Output the [x, y] coordinate of the center of the cell containing the given text.  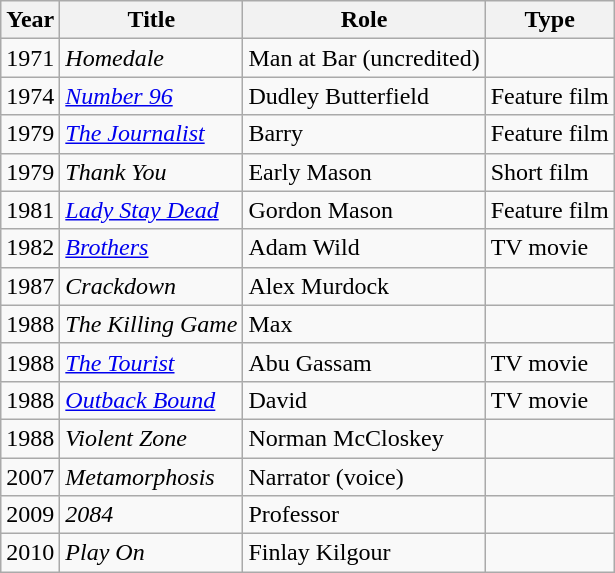
Barry [364, 134]
The Journalist [152, 134]
Narrator (voice) [364, 477]
1987 [30, 286]
2084 [152, 515]
Short film [550, 172]
Crackdown [152, 286]
2007 [30, 477]
Role [364, 20]
Norman McCloskey [364, 438]
Outback Bound [152, 400]
1981 [30, 210]
1982 [30, 248]
1974 [30, 96]
Type [550, 20]
Year [30, 20]
Adam Wild [364, 248]
Man at Bar (uncredited) [364, 58]
The Tourist [152, 362]
Gordon Mason [364, 210]
Alex Murdock [364, 286]
Play On [152, 553]
Title [152, 20]
Dudley Butterfield [364, 96]
Early Mason [364, 172]
2009 [30, 515]
The Killing Game [152, 324]
2010 [30, 553]
Max [364, 324]
Professor [364, 515]
Brothers [152, 248]
Metamorphosis [152, 477]
Lady Stay Dead [152, 210]
Thank You [152, 172]
Finlay Kilgour [364, 553]
1971 [30, 58]
Abu Gassam [364, 362]
Violent Zone [152, 438]
Number 96 [152, 96]
David [364, 400]
Homedale [152, 58]
